Find where the given text appears and provide that cell's center as [X, Y] coordinate. 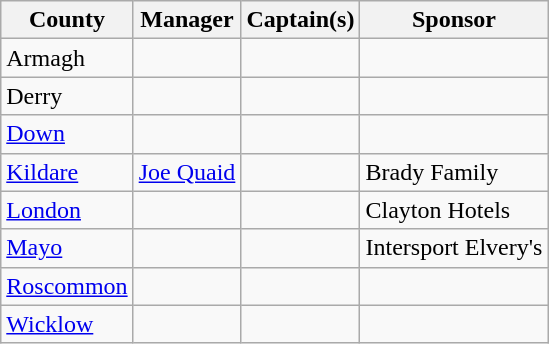
Down [67, 134]
Captain(s) [300, 20]
Roscommon [67, 286]
County [67, 20]
London [67, 210]
Sponsor [454, 20]
Joe Quaid [187, 172]
Manager [187, 20]
Clayton Hotels [454, 210]
Kildare [67, 172]
Derry [67, 96]
Brady Family [454, 172]
Mayo [67, 248]
Wicklow [67, 324]
Armagh [67, 58]
Intersport Elvery's [454, 248]
